Find where the given text appears and provide that cell's center as [x, y] coordinate. 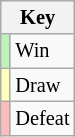
Defeat [42, 118]
Key [38, 17]
Win [42, 51]
Draw [42, 85]
